Search for the cell housing the specified text and yield its (x, y) center coordinate. 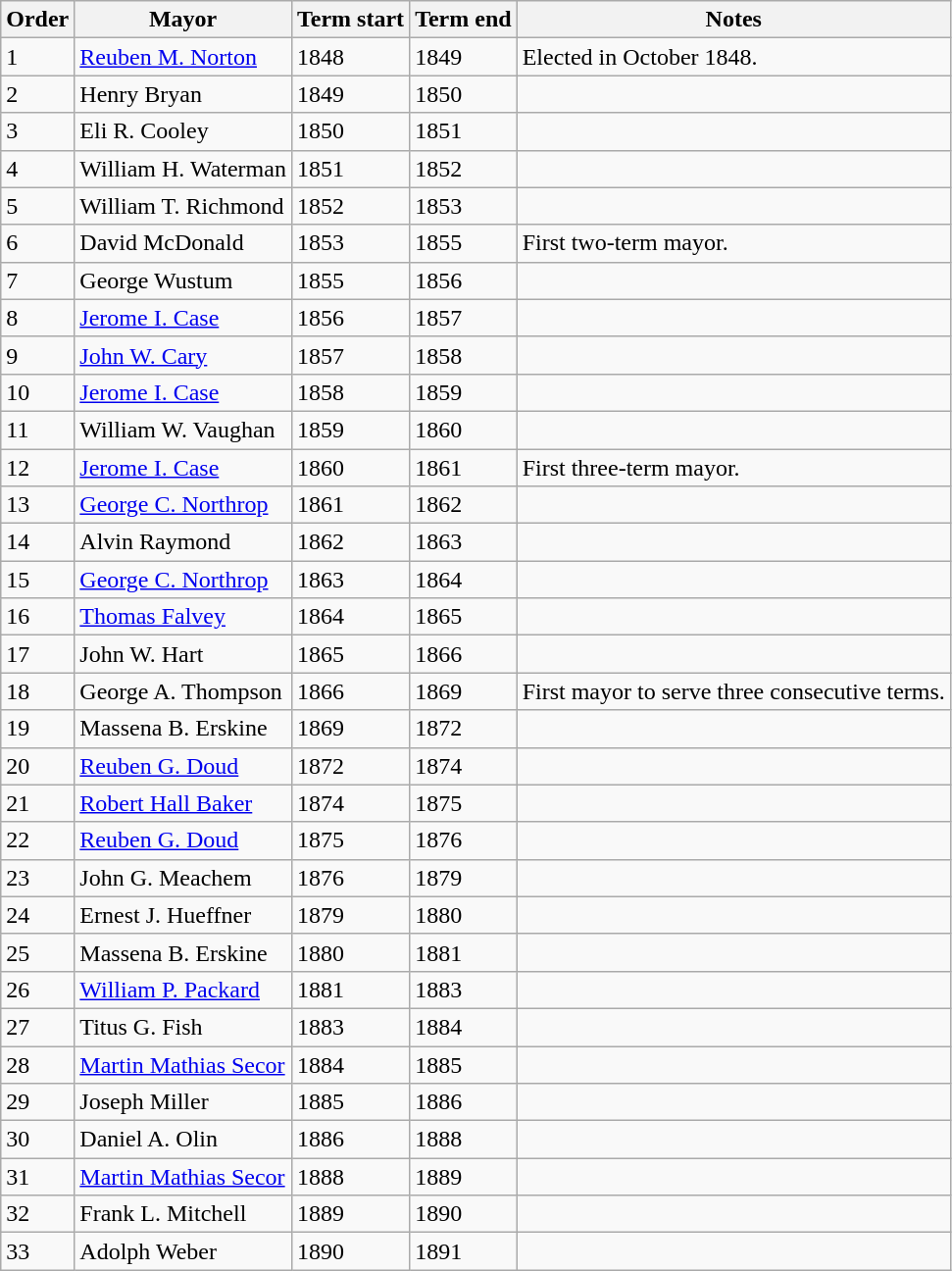
John G. Meachem (183, 878)
22 (37, 840)
Ernest J. Hueffner (183, 915)
David McDonald (183, 243)
32 (37, 1214)
13 (37, 505)
Thomas Falvey (183, 617)
John W. Hart (183, 654)
Eli R. Cooley (183, 131)
Term start (350, 20)
8 (37, 318)
23 (37, 878)
5 (37, 206)
10 (37, 392)
Mayor (183, 20)
William P. Packard (183, 990)
Term end (464, 20)
George Wustum (183, 280)
Joseph Miller (183, 1102)
18 (37, 691)
25 (37, 952)
30 (37, 1140)
4 (37, 169)
Alvin Raymond (183, 542)
3 (37, 131)
27 (37, 1027)
29 (37, 1102)
William T. Richmond (183, 206)
Titus G. Fish (183, 1027)
19 (37, 729)
William H. Waterman (183, 169)
William W. Vaughan (183, 430)
28 (37, 1064)
21 (37, 803)
First three-term mayor. (733, 468)
9 (37, 355)
Order (37, 20)
26 (37, 990)
George A. Thompson (183, 691)
7 (37, 280)
11 (37, 430)
16 (37, 617)
1 (37, 57)
Robert Hall Baker (183, 803)
Adolph Weber (183, 1251)
33 (37, 1251)
Reuben M. Norton (183, 57)
Daniel A. Olin (183, 1140)
2 (37, 94)
First mayor to serve three consecutive terms. (733, 691)
24 (37, 915)
First two-term mayor. (733, 243)
Notes (733, 20)
John W. Cary (183, 355)
20 (37, 766)
Henry Bryan (183, 94)
31 (37, 1177)
Frank L. Mitchell (183, 1214)
1891 (464, 1251)
Elected in October 1848. (733, 57)
1848 (350, 57)
12 (37, 468)
17 (37, 654)
15 (37, 580)
6 (37, 243)
14 (37, 542)
